Find where the given text appears and provide that cell's center as [X, Y] coordinate. 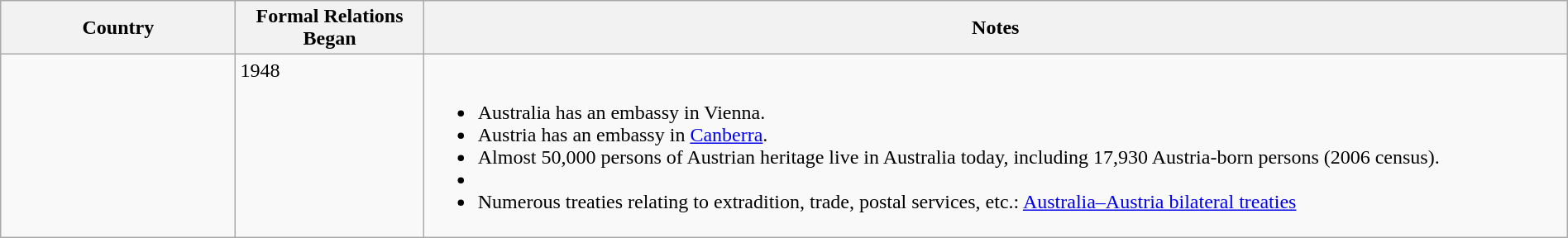
Notes [996, 28]
Country [118, 28]
1948 [329, 145]
Formal Relations Began [329, 28]
